Scan for the cell matching the given text and deliver its [X, Y] coordinate at center. 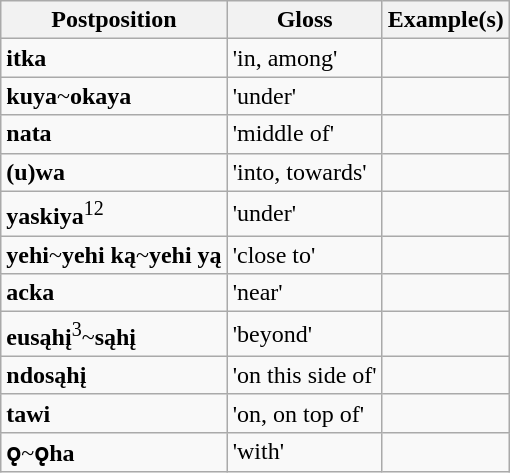
ǫ~ǫha [114, 452]
'on this side of' [304, 375]
yehi~yehi ką~yehi yą [114, 255]
'on, on top of' [304, 413]
yaskiya12 [114, 214]
acka [114, 293]
ndosąhį [114, 375]
nata [114, 134]
Postposition [114, 20]
'middle of' [304, 134]
'with' [304, 452]
itka [114, 58]
'beyond' [304, 334]
Gloss [304, 20]
eusąhį3~sąhį [114, 334]
Example(s) [446, 20]
'near' [304, 293]
kuya~okaya [114, 96]
'into, towards' [304, 172]
'in, among' [304, 58]
(u)wa [114, 172]
tawi [114, 413]
'close to' [304, 255]
